Detect which cell encompasses the target text, then output its [x, y] center coordinate. 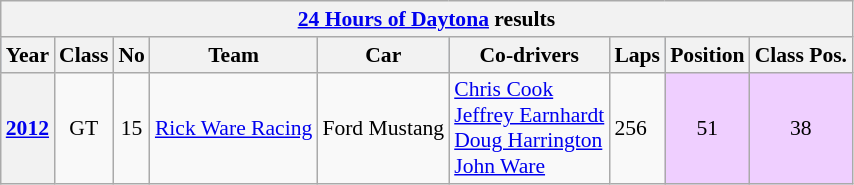
GT [84, 128]
Team [234, 55]
Position [707, 55]
Laps [637, 55]
Co-drivers [529, 55]
Chris Cook Jeffrey Earnhardt Doug Harrington John Ware [529, 128]
Rick Ware Racing [234, 128]
Class [84, 55]
Car [383, 55]
256 [637, 128]
No [132, 55]
2012 [28, 128]
51 [707, 128]
24 Hours of Daytona results [426, 19]
38 [801, 128]
15 [132, 128]
Year [28, 55]
Ford Mustang [383, 128]
Class Pos. [801, 55]
